Return the (x, y) coordinate for the center point of the cell that contains the specified text.  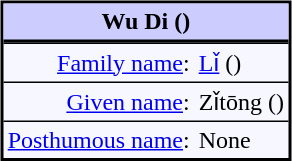
Wu Di () (146, 24)
Given name: (98, 102)
Zǐtōng () (241, 102)
None (241, 139)
Family name: (98, 62)
Lǐ () (241, 62)
Posthumous name: (98, 139)
